Extract the [x, y] coordinate from the center of the cell holding the provided text.  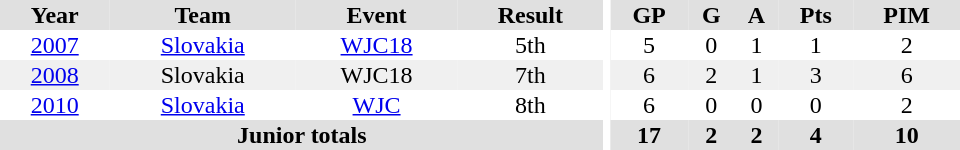
4 [816, 135]
GP [649, 15]
17 [649, 135]
Year [54, 15]
3 [816, 75]
Event [376, 15]
PIM [906, 15]
8th [530, 105]
5 [649, 45]
Result [530, 15]
7th [530, 75]
2007 [54, 45]
5th [530, 45]
Team [202, 15]
WJC [376, 105]
10 [906, 135]
2008 [54, 75]
2010 [54, 105]
A [757, 15]
Junior totals [302, 135]
Pts [816, 15]
G [712, 15]
